Return the (x, y) coordinate for the center point of the cell that contains the specified text.  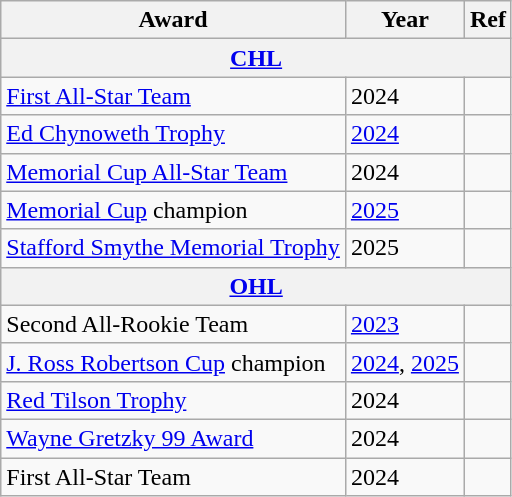
Award (174, 20)
Year (404, 20)
Wayne Gretzky 99 Award (174, 438)
J. Ross Robertson Cup champion (174, 362)
Memorial Cup All-Star Team (174, 172)
CHL (256, 58)
OHL (256, 286)
Stafford Smythe Memorial Trophy (174, 248)
Memorial Cup champion (174, 210)
Ref (488, 20)
Second All-Rookie Team (174, 324)
2023 (404, 324)
Ed Chynoweth Trophy (174, 134)
2024, 2025 (404, 362)
Red Tilson Trophy (174, 400)
